From the cell containing the given text, extract its center point as (X, Y) coordinate. 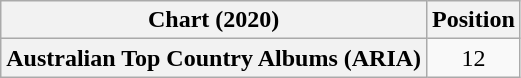
12 (474, 58)
Position (474, 20)
Australian Top Country Albums (ARIA) (214, 58)
Chart (2020) (214, 20)
